Find where the given text appears and provide that cell's center as (X, Y) coordinate. 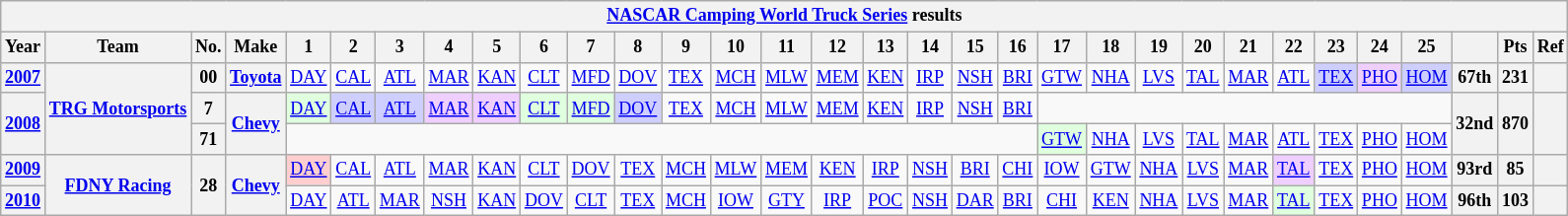
20 (1203, 47)
32nd (1475, 123)
103 (1516, 201)
NASCAR Camping World Truck Series results (785, 16)
2009 (24, 170)
3 (400, 47)
TRG Motorsports (117, 108)
POC (886, 201)
11 (787, 47)
870 (1516, 123)
DAR (974, 201)
1 (309, 47)
23 (1336, 47)
19 (1159, 47)
25 (1426, 47)
Team (117, 47)
Year (24, 47)
24 (1381, 47)
85 (1516, 170)
93rd (1475, 170)
8 (638, 47)
96th (1475, 201)
6 (544, 47)
12 (837, 47)
231 (1516, 77)
14 (931, 47)
71 (209, 138)
18 (1110, 47)
00 (209, 77)
5 (497, 47)
67th (1475, 77)
4 (449, 47)
FDNY Racing (117, 185)
GTY (787, 201)
21 (1248, 47)
10 (736, 47)
No. (209, 47)
22 (1294, 47)
28 (209, 185)
2007 (24, 77)
17 (1062, 47)
Pts (1516, 47)
Ref (1550, 47)
9 (686, 47)
Toyota (256, 77)
16 (1018, 47)
15 (974, 47)
2 (353, 47)
2010 (24, 201)
13 (886, 47)
2008 (24, 123)
Make (256, 47)
